Output the (x, y) coordinate of the center of the cell containing the given text.  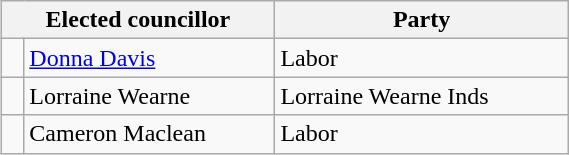
Lorraine Wearne (150, 96)
Elected councillor (138, 20)
Cameron Maclean (150, 134)
Lorraine Wearne Inds (422, 96)
Party (422, 20)
Donna Davis (150, 58)
